Extract the [x, y] coordinate from the center of the cell holding the provided text.  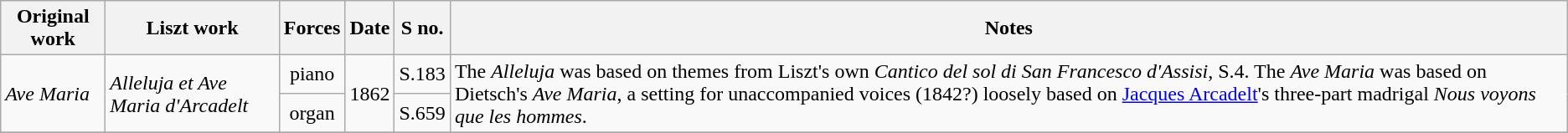
S.659 [422, 113]
Forces [312, 28]
Liszt work [193, 28]
piano [312, 74]
organ [312, 113]
Alleluja et Ave Maria d'Arcadelt [193, 94]
S.183 [422, 74]
Original work [54, 28]
S no. [422, 28]
Ave Maria [54, 94]
Notes [1008, 28]
1862 [370, 94]
Date [370, 28]
